Provide the (x, y) coordinate of the cell's center where the given text is located.  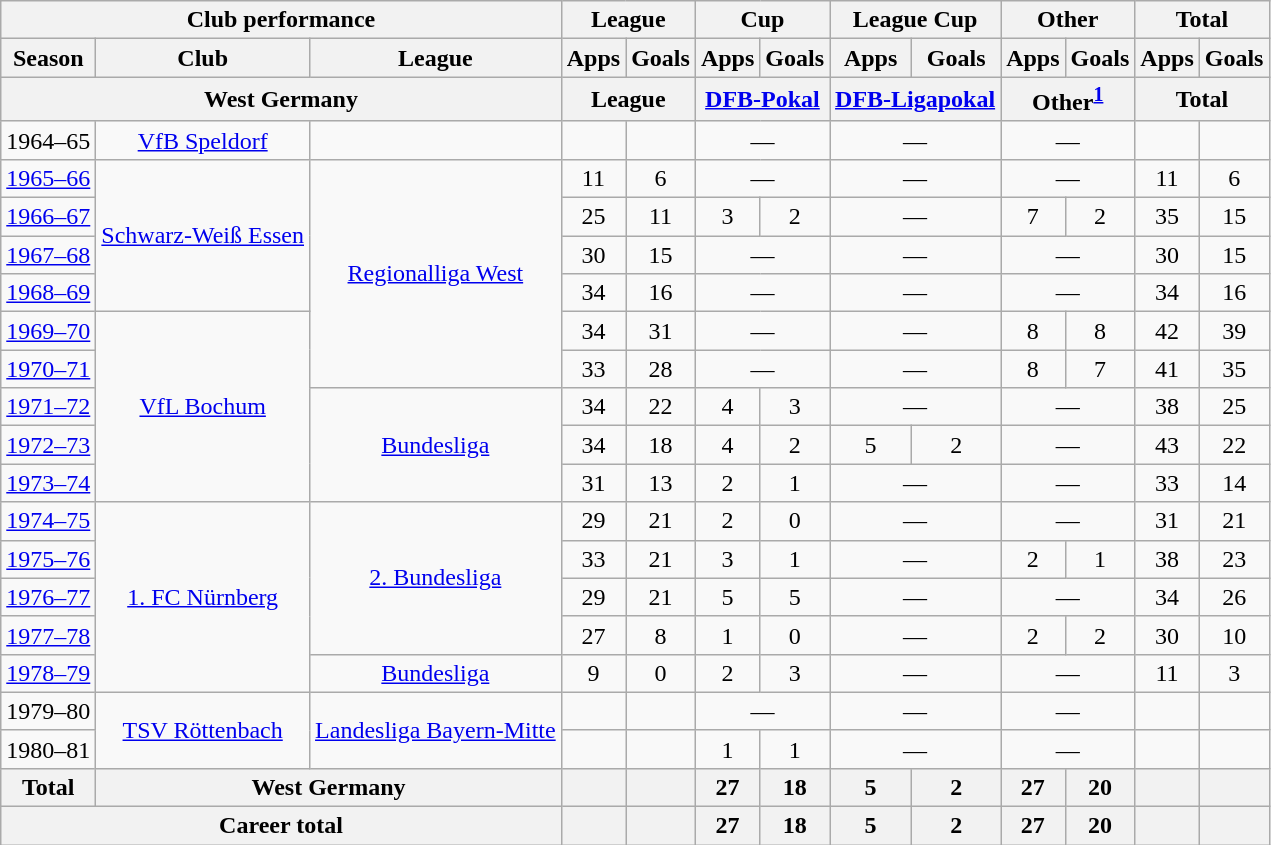
Schwarz-Weiß Essen (203, 235)
1. FC Nürnberg (203, 597)
TSV Röttenbach (203, 730)
26 (1234, 597)
28 (661, 369)
1976–77 (48, 597)
43 (1167, 445)
DFB-Ligapokal (916, 100)
41 (1167, 369)
1975–76 (48, 559)
2. Bundesliga (436, 578)
1972–73 (48, 445)
Other1 (1068, 100)
14 (1234, 483)
1970–71 (48, 369)
Club (203, 58)
1966–67 (48, 217)
Landesliga Bayern-Mitte (436, 730)
Club performance (281, 20)
League Cup (916, 20)
9 (593, 673)
1965–66 (48, 178)
1968–69 (48, 293)
1967–68 (48, 255)
1974–75 (48, 521)
1973–74 (48, 483)
1977–78 (48, 635)
Season (48, 58)
1980–81 (48, 749)
1971–72 (48, 407)
Other (1068, 20)
1978–79 (48, 673)
DFB-Pokal (762, 100)
39 (1234, 331)
13 (661, 483)
1979–80 (48, 711)
42 (1167, 331)
Regionalliga West (436, 273)
Cup (762, 20)
VfB Speldorf (203, 140)
1969–70 (48, 331)
10 (1234, 635)
23 (1234, 559)
1964–65 (48, 140)
Career total (281, 826)
VfL Bochum (203, 407)
